For the text-containing cell, return its midpoint in [X, Y] coordinate format. 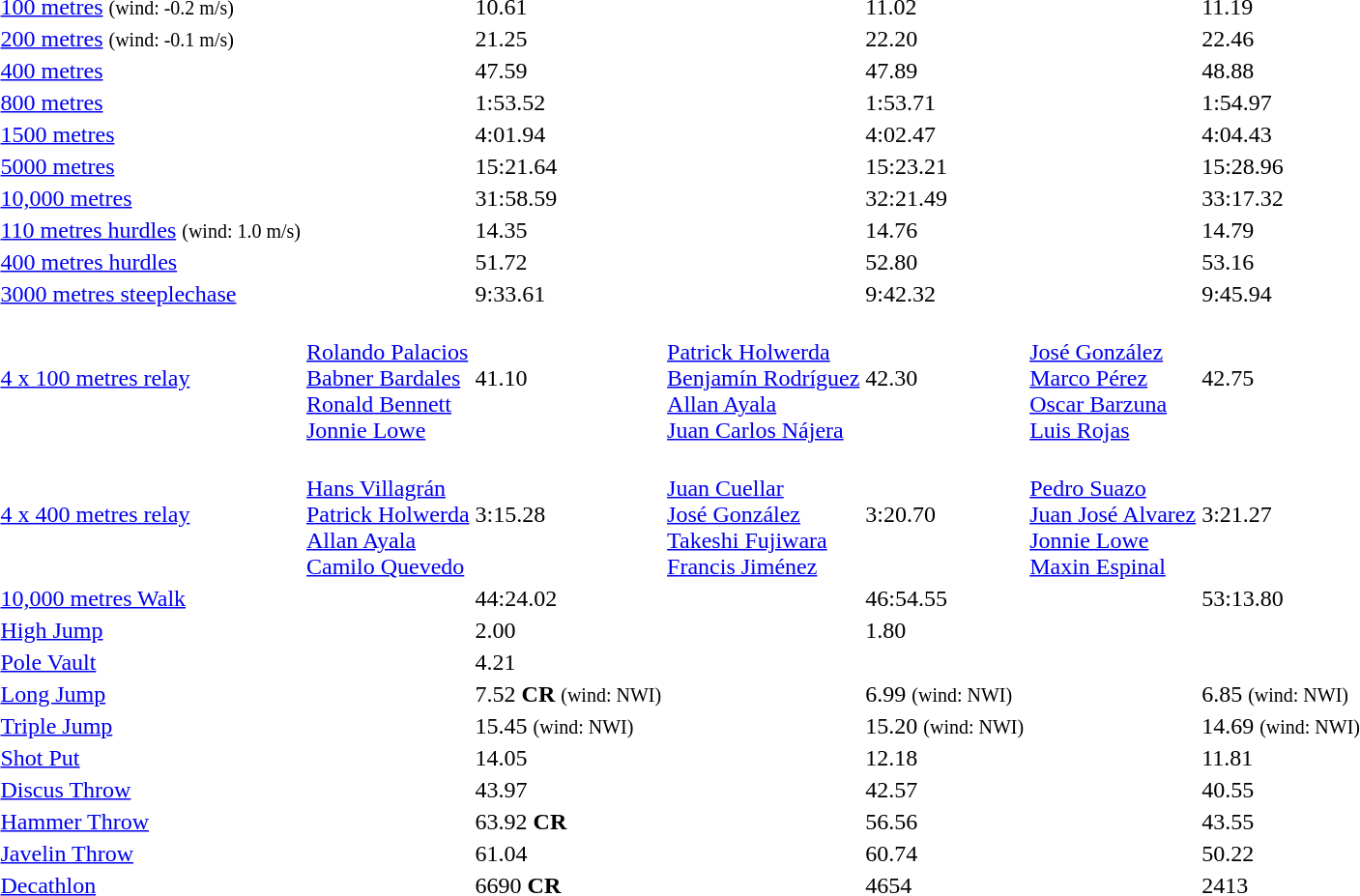
41.10 [568, 378]
42.57 [945, 790]
14.76 [945, 230]
José González Marco Pérez Oscar Barzuna Luis Rojas [1114, 378]
1.80 [945, 630]
60.74 [945, 853]
32:21.49 [945, 198]
43.97 [568, 790]
42.30 [945, 378]
9:42.32 [945, 294]
Hans Villagrán Patrick Holwerda Allan Ayala Camilo Quevedo [388, 514]
Patrick Holwerda Benjamín Rodríguez Allan Ayala Juan Carlos Nájera [764, 378]
15:21.64 [568, 166]
Pedro Suazo Juan José Alvarez Jonnie Lowe Maxin Espinal [1114, 514]
1:53.71 [945, 102]
4:01.94 [568, 134]
44:24.02 [568, 598]
1:53.52 [568, 102]
4.21 [568, 662]
56.56 [945, 822]
61.04 [568, 853]
14.35 [568, 230]
4:02.47 [945, 134]
22.20 [945, 39]
12.18 [945, 758]
3:20.70 [945, 514]
3:15.28 [568, 514]
Juan Cuellar José González Takeshi Fujiwara Francis Jiménez [764, 514]
14.05 [568, 758]
63.92 CR [568, 822]
52.80 [945, 262]
15:23.21 [945, 166]
6.99 (wind: NWI) [945, 694]
46:54.55 [945, 598]
2.00 [568, 630]
21.25 [568, 39]
Rolando Palacios Babner Bardales Ronald Bennett Jonnie Lowe [388, 378]
47.59 [568, 71]
31:58.59 [568, 198]
7.52 CR (wind: NWI) [568, 694]
51.72 [568, 262]
15.45 (wind: NWI) [568, 726]
9:33.61 [568, 294]
47.89 [945, 71]
15.20 (wind: NWI) [945, 726]
